For the text-containing cell, return its midpoint in [X, Y] coordinate format. 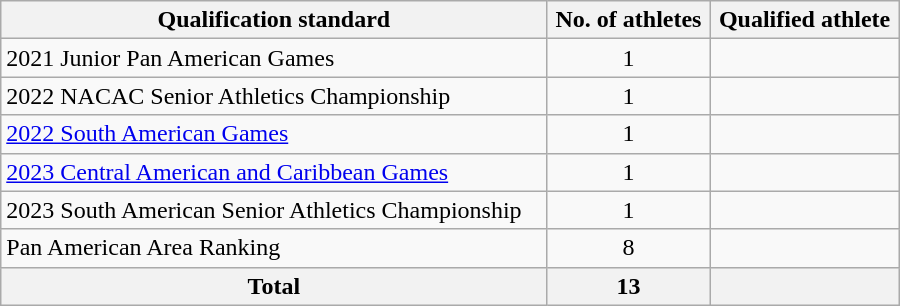
Total [274, 286]
Qualified athlete [804, 20]
13 [628, 286]
2023 South American Senior Athletics Championship [274, 210]
2021 Junior Pan American Games [274, 58]
8 [628, 248]
Qualification standard [274, 20]
Pan American Area Ranking [274, 248]
2022 NACAC Senior Athletics Championship [274, 96]
No. of athletes [628, 20]
2023 Central American and Caribbean Games [274, 172]
2022 South American Games [274, 134]
